Capture the cell that displays the provided text and extract its [X, Y] central coordinate. 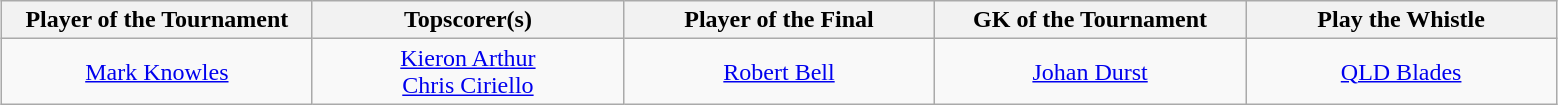
Topscorer(s) [468, 20]
Kieron Arthur Chris Ciriello [468, 72]
Player of the Final [778, 20]
Mark Knowles [156, 72]
Johan Durst [1090, 72]
QLD Blades [1402, 72]
GK of the Tournament [1090, 20]
Play the Whistle [1402, 20]
Player of the Tournament [156, 20]
Robert Bell [778, 72]
